Extract the (x, y) coordinate from the center of the cell holding the provided text.  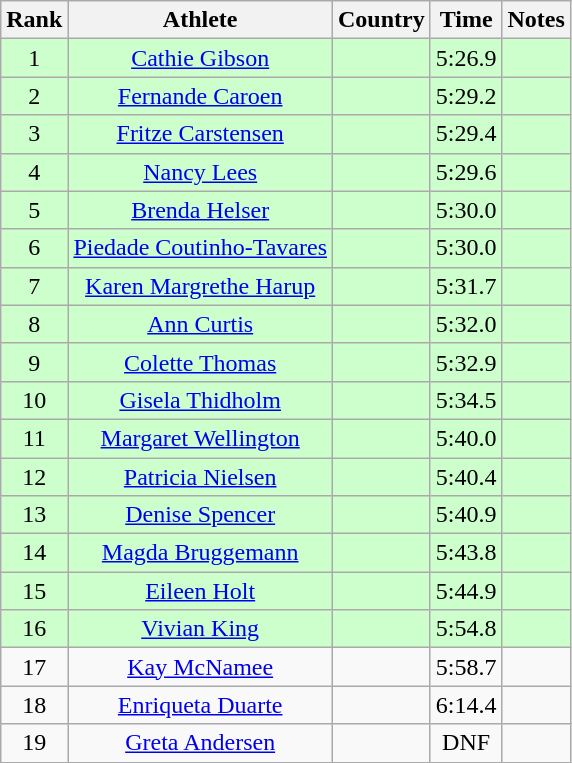
Magda Bruggemann (200, 553)
Notes (536, 20)
15 (34, 591)
Karen Margrethe Harup (200, 286)
12 (34, 477)
Rank (34, 20)
Patricia Nielsen (200, 477)
5:32.9 (466, 362)
5:32.0 (466, 324)
5:26.9 (466, 58)
Greta Andersen (200, 743)
Piedade Coutinho-Tavares (200, 248)
6 (34, 248)
9 (34, 362)
6:14.4 (466, 705)
14 (34, 553)
16 (34, 629)
10 (34, 400)
Nancy Lees (200, 172)
5:40.0 (466, 438)
Fritze Carstensen (200, 134)
5:29.6 (466, 172)
Gisela Thidholm (200, 400)
Enriqueta Duarte (200, 705)
8 (34, 324)
5:58.7 (466, 667)
5:40.9 (466, 515)
5:31.7 (466, 286)
Denise Spencer (200, 515)
5:44.9 (466, 591)
Eileen Holt (200, 591)
Athlete (200, 20)
7 (34, 286)
Time (466, 20)
5:43.8 (466, 553)
Ann Curtis (200, 324)
Colette Thomas (200, 362)
Country (382, 20)
5:34.5 (466, 400)
Brenda Helser (200, 210)
4 (34, 172)
Cathie Gibson (200, 58)
17 (34, 667)
5:29.4 (466, 134)
13 (34, 515)
Fernande Caroen (200, 96)
19 (34, 743)
1 (34, 58)
5:40.4 (466, 477)
11 (34, 438)
5:54.8 (466, 629)
DNF (466, 743)
2 (34, 96)
Vivian King (200, 629)
3 (34, 134)
5 (34, 210)
Kay McNamee (200, 667)
18 (34, 705)
5:29.2 (466, 96)
Margaret Wellington (200, 438)
